Detect which cell encompasses the target text, then output its (x, y) center coordinate. 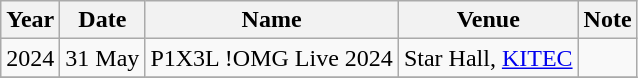
Venue (488, 20)
P1X3L !OMG Live 2024 (272, 58)
2024 (30, 58)
31 May (102, 58)
Note (608, 20)
Date (102, 20)
Star Hall, KITEC (488, 58)
Year (30, 20)
Name (272, 20)
